Pinpoint the cell where the given text exists, returning its [X, Y] midpoint coordinate. 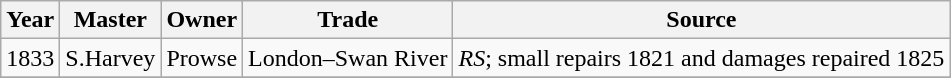
RS; small repairs 1821 and damages repaired 1825 [702, 58]
Year [30, 20]
Master [110, 20]
Owner [202, 20]
Source [702, 20]
London–Swan River [348, 58]
Trade [348, 20]
1833 [30, 58]
Prowse [202, 58]
S.Harvey [110, 58]
